Scan for the cell matching the given text and deliver its (X, Y) coordinate at center. 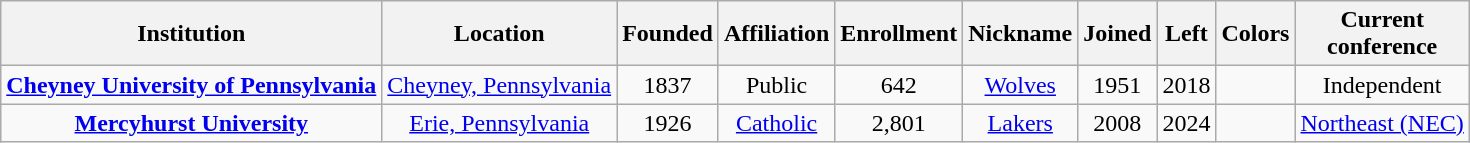
Colors (1256, 34)
2024 (1186, 123)
Institution (192, 34)
Wolves (1020, 85)
2,801 (899, 123)
1837 (668, 85)
Affiliation (776, 34)
1951 (1118, 85)
Left (1186, 34)
Lakers (1020, 123)
Independent (1382, 85)
Catholic (776, 123)
Northeast (NEC) (1382, 123)
Cheyney University of Pennsylvania (192, 85)
Nickname (1020, 34)
2018 (1186, 85)
Joined (1118, 34)
Location (500, 34)
1926 (668, 123)
642 (899, 85)
Mercyhurst University (192, 123)
Cheyney, Pennsylvania (500, 85)
Public (776, 85)
Founded (668, 34)
Erie, Pennsylvania (500, 123)
2008 (1118, 123)
Enrollment (899, 34)
Currentconference (1382, 34)
